From the cell containing the given text, extract its center point as [x, y] coordinate. 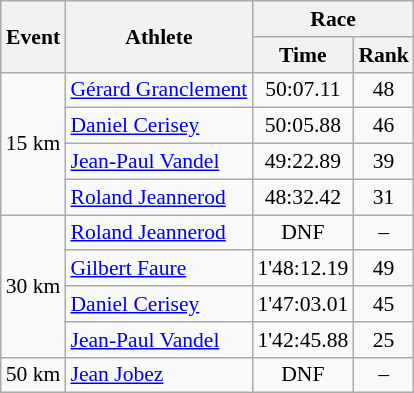
Gérard Granclement [158, 90]
50:07.11 [302, 90]
39 [384, 162]
31 [384, 197]
Jean Jobez [158, 375]
15 km [34, 143]
1'48:12.19 [302, 269]
Event [34, 36]
30 km [34, 286]
1'47:03.01 [302, 304]
48:32.42 [302, 197]
Time [302, 55]
Race [333, 19]
50:05.88 [302, 126]
49:22.89 [302, 162]
49 [384, 269]
50 km [34, 375]
25 [384, 340]
Rank [384, 55]
Athlete [158, 36]
Gilbert Faure [158, 269]
45 [384, 304]
48 [384, 90]
1'42:45.88 [302, 340]
46 [384, 126]
